For the text-containing cell, return its midpoint in [x, y] coordinate format. 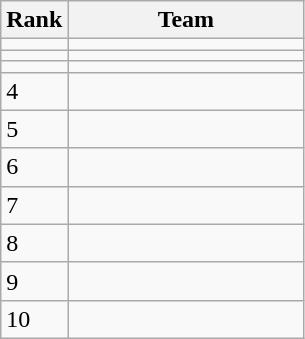
Rank [34, 20]
9 [34, 281]
7 [34, 205]
Team [186, 20]
5 [34, 129]
6 [34, 167]
4 [34, 91]
10 [34, 319]
8 [34, 243]
